Output the [x, y] coordinate of the center of the cell containing the given text.  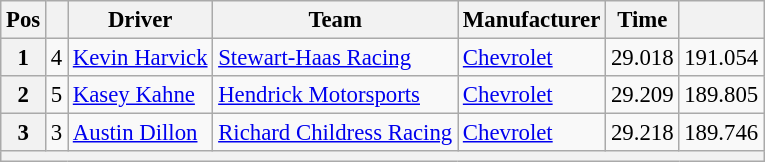
Hendrick Motorsports [336, 95]
189.746 [722, 133]
Kasey Kahne [140, 95]
Driver [140, 20]
4 [57, 58]
191.054 [722, 58]
29.209 [642, 95]
2 [24, 95]
1 [24, 58]
189.805 [722, 95]
Pos [24, 20]
Time [642, 20]
Kevin Harvick [140, 58]
5 [57, 95]
29.218 [642, 133]
29.018 [642, 58]
Richard Childress Racing [336, 133]
Manufacturer [532, 20]
Austin Dillon [140, 133]
Team [336, 20]
Stewart-Haas Racing [336, 58]
